Scan for the cell matching the given text and deliver its [X, Y] coordinate at center. 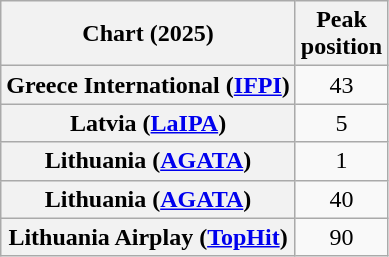
Latvia (LaIPA) [148, 123]
1 [341, 161]
43 [341, 85]
40 [341, 199]
90 [341, 237]
Lithuania Airplay (TopHit) [148, 237]
5 [341, 123]
Greece International (IFPI) [148, 85]
Peakposition [341, 34]
Chart (2025) [148, 34]
